Scan for the cell matching the given text and deliver its [X, Y] coordinate at center. 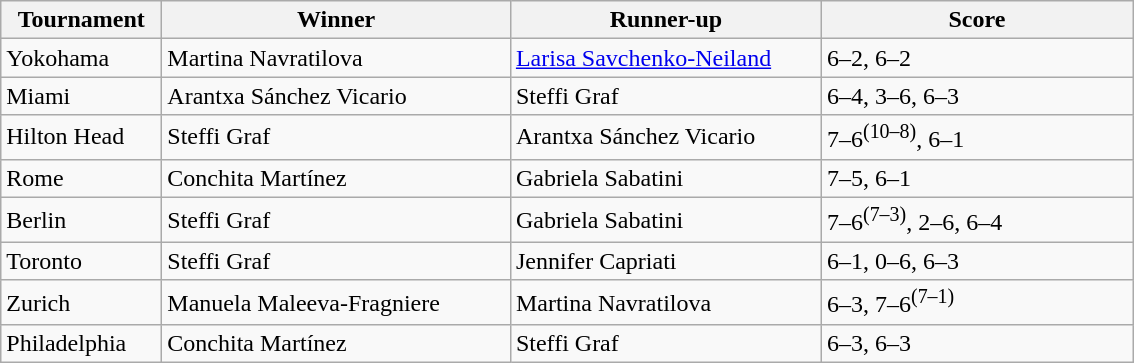
Hilton Head [82, 138]
Miami [82, 96]
Zurich [82, 302]
Toronto [82, 261]
7–6(7–3), 2–6, 6–4 [976, 220]
7–6(10–8), 6–1 [976, 138]
6–4, 3–6, 6–3 [976, 96]
6–3, 6–3 [976, 344]
Yokohama [82, 58]
Tournament [82, 20]
7–5, 6–1 [976, 178]
Rome [82, 178]
Manuela Maleeva-Fragniere [336, 302]
Winner [336, 20]
6–1, 0–6, 6–3 [976, 261]
Score [976, 20]
Jennifer Capriati [666, 261]
Berlin [82, 220]
6–3, 7–6(7–1) [976, 302]
Philadelphia [82, 344]
6–2, 6–2 [976, 58]
Larisa Savchenko-Neiland [666, 58]
Runner-up [666, 20]
